Search for the cell housing the specified text and yield its (X, Y) center coordinate. 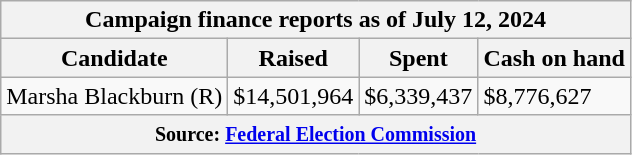
$6,339,437 (418, 96)
Cash on hand (554, 58)
Spent (418, 58)
Candidate (114, 58)
Campaign finance reports as of July 12, 2024 (316, 20)
Source: Federal Election Commission (316, 134)
Marsha Blackburn (R) (114, 96)
$8,776,627 (554, 96)
Raised (294, 58)
$14,501,964 (294, 96)
